Extract the [X, Y] coordinate from the center of the cell holding the provided text.  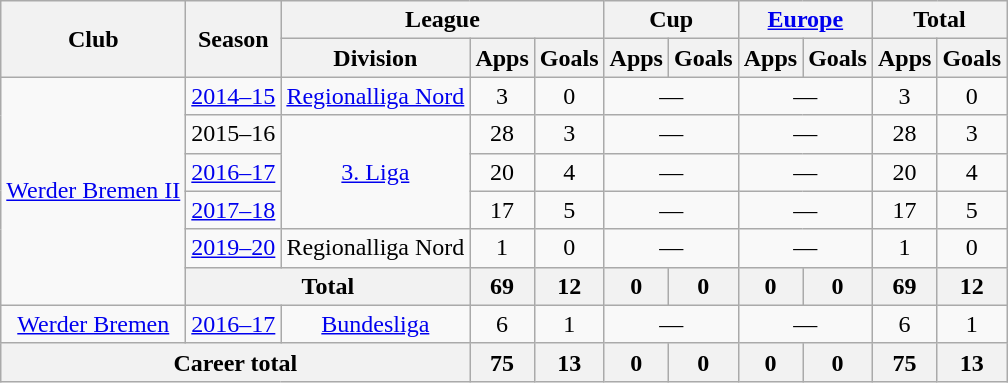
Bundesliga [376, 324]
Career total [236, 362]
2017–18 [234, 210]
Werder Bremen [94, 324]
Cup [671, 20]
3. Liga [376, 172]
League [442, 20]
2014–15 [234, 96]
2019–20 [234, 248]
Division [376, 58]
Season [234, 39]
Europe [805, 20]
2015–16 [234, 134]
Club [94, 39]
Werder Bremen II [94, 191]
